Locate the cell with the specified text and output its (X, Y) center coordinate. 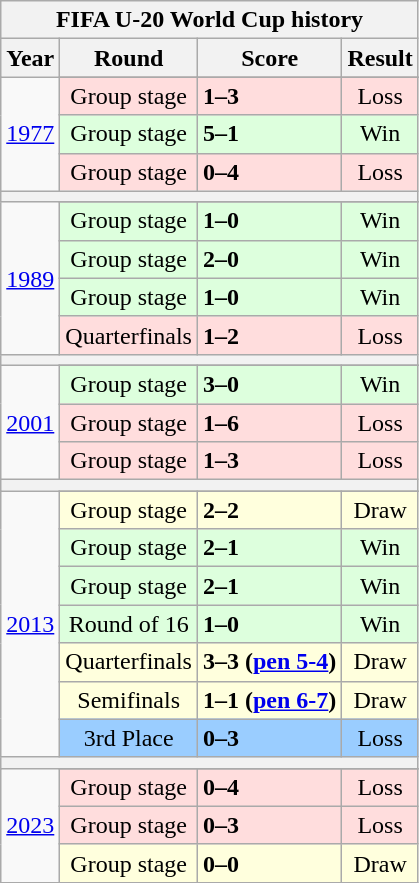
2–2 (269, 510)
3rd Place (129, 738)
Result (380, 58)
1977 (30, 134)
1–1 (pen 6-7) (269, 700)
1989 (30, 278)
Year (30, 58)
2023 (30, 825)
2001 (30, 422)
Semifinals (129, 700)
2013 (30, 624)
1–6 (269, 423)
Score (269, 58)
3–0 (269, 384)
FIFA U-20 World Cup history (210, 20)
1–2 (269, 335)
Round (129, 58)
3–3 (pen 5-4) (269, 662)
5–1 (269, 134)
Round of 16 (129, 624)
2–0 (269, 259)
0–0 (269, 863)
